Return (x, y) of the center of cell containing provided text 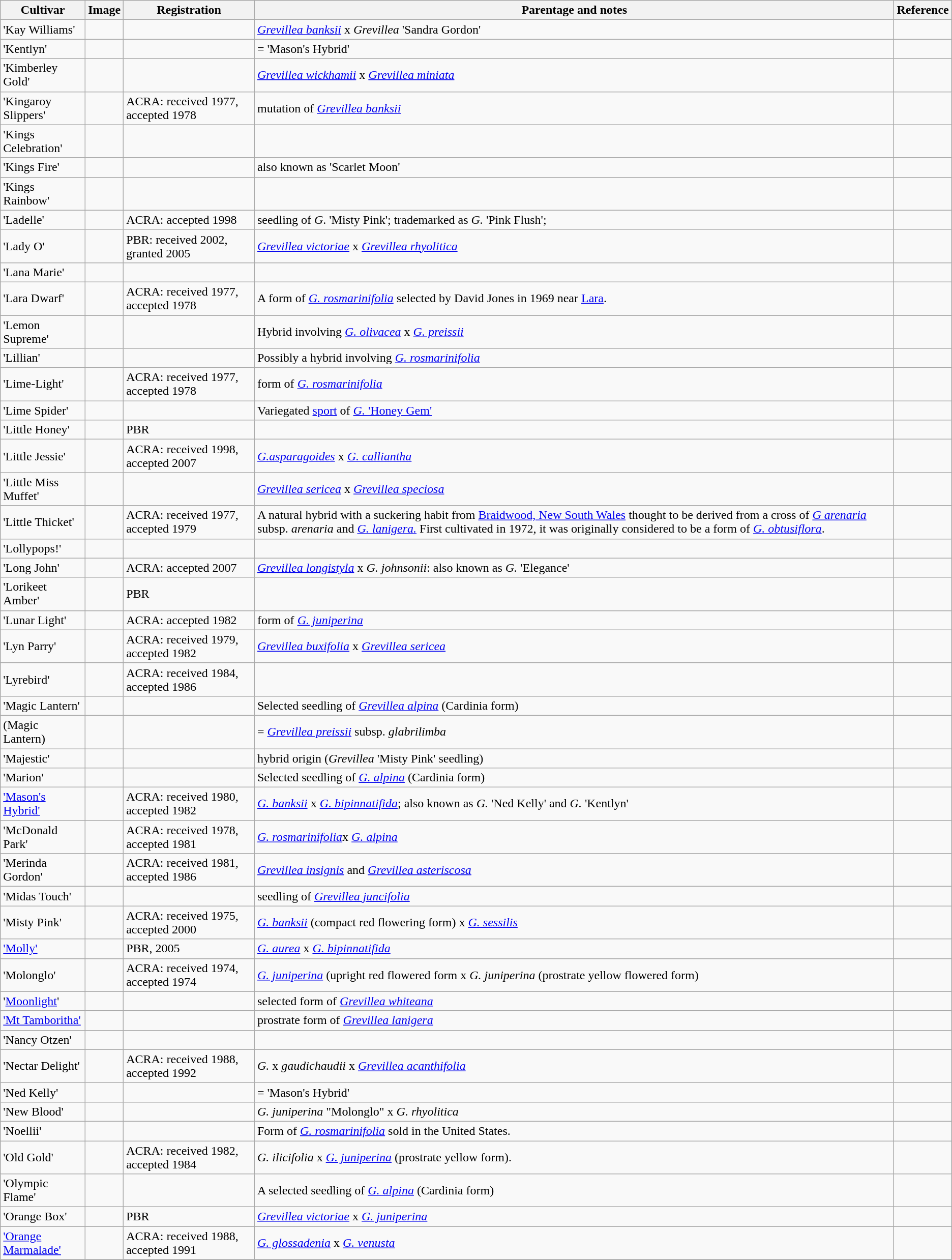
G. juniperina (upright red flowered form x G. juniperina (prostrate yellow flowered form) (574, 975)
'Orange Box' (43, 1217)
selected form of Grevillea whiteana (574, 1001)
'Noellii' (43, 1131)
(Magic Lantern) (43, 731)
A form of G. rosmarinifolia selected by David Jones in 1969 near Lara. (574, 298)
'Long John' (43, 568)
ACRA: received 1974, accepted 1974 (189, 975)
'Orange Marmalade' (43, 1243)
Possibly a hybrid involving G. rosmarinifolia (574, 358)
'Nancy Otzen' (43, 1040)
G. ilicifolia x G. juniperina (prostrate yellow form). (574, 1157)
seedling of G. 'Misty Pink'; trademarked as G. 'Pink Flush'; (574, 220)
'Merinda Gordon' (43, 870)
G.asparagoides x G. calliantha (574, 456)
= Grevillea preissii subsp. glabrilimba (574, 731)
Reference (923, 10)
'Mason's Hybrid' (43, 804)
'Little Thicket' (43, 522)
'Kay Williams' (43, 30)
seedling of Grevillea juncifolia (574, 896)
mutation of Grevillea banksii (574, 108)
'Magic Lantern' (43, 706)
Parentage and notes (574, 10)
ACRA: received 1982, accepted 1984 (189, 1157)
Variegated sport of G. 'Honey Gem' (574, 411)
Grevillea victoriae x Grevillea rhyolitica (574, 246)
'Nectar Delight' (43, 1066)
Grevillea buxifolia x Grevillea sericea (574, 646)
'Little Jessie' (43, 456)
G. juniperina "Molonglo" x G. rhyolitica (574, 1111)
'Molly' (43, 949)
ACRA: received 1981, accepted 1986 (189, 870)
'Kings Fire' (43, 167)
Selected seedling of G. alpina (Cardinia form) (574, 778)
'Ned Kelly' (43, 1092)
G. rosmarinifoliax G. alpina (574, 837)
'New Blood' (43, 1111)
'Lemon Supreme' (43, 332)
G. x gaudichaudii x Grevillea acanthifolia (574, 1066)
Grevillea banksii x Grevillea 'Sandra Gordon' (574, 30)
ACRA: received 1980, accepted 1982 (189, 804)
Selected seedling of Grevillea alpina (Cardinia form) (574, 706)
Image (105, 10)
Grevillea longistyla x G. johnsonii: also known as G. 'Elegance' (574, 568)
Grevillea victoriae x G. juniperina (574, 1217)
prostrate form of Grevillea lanigera (574, 1020)
ACRA: received 1988, accepted 1992 (189, 1066)
'Lime Spider' (43, 411)
'Lana Marie' (43, 272)
Cultivar (43, 10)
'Lime-Light' (43, 385)
'Moonlight' (43, 1001)
'Lunar Light' (43, 620)
PBR: received 2002, granted 2005 (189, 246)
hybrid origin (Grevillea 'Misty Pink' seedling) (574, 758)
G. glossadenia x G. venusta (574, 1243)
'Kimberley Gold' (43, 75)
Hybrid involving G. olivacea x G. preissii (574, 332)
'Midas Touch' (43, 896)
'Lady O' (43, 246)
ACRA: received 1978, accepted 1981 (189, 837)
G. banksii (compact red flowering form) x G. sessilis (574, 923)
'Kentlyn' (43, 49)
'Lyn Parry' (43, 646)
ACRA: accepted 1982 (189, 620)
Registration (189, 10)
'Kingaroy Slippers' (43, 108)
'Little Miss Muffet' (43, 489)
form of G. juniperina (574, 620)
ACRA: accepted 2007 (189, 568)
'Lara Dwarf' (43, 298)
Grevillea wickhamii x Grevillea miniata (574, 75)
ACRA: received 1975, accepted 2000 (189, 923)
'Ladelle' (43, 220)
A selected seedling of G. alpina (Cardinia form) (574, 1190)
form of G. rosmarinifolia (574, 385)
ACRA: received 1979, accepted 1982 (189, 646)
also known as 'Scarlet Moon' (574, 167)
'Majestic' (43, 758)
'Molonglo' (43, 975)
'Kings Celebration' (43, 141)
'Olympic Flame' (43, 1190)
ACRA: received 1998, accepted 2007 (189, 456)
'McDonald Park' (43, 837)
ACRA: accepted 1998 (189, 220)
G. banksii x G. bipinnatifida; also known as G. 'Ned Kelly' and G. 'Kentlyn' (574, 804)
'Marion' (43, 778)
'Kings Rainbow' (43, 193)
PBR, 2005 (189, 949)
'Old Gold' (43, 1157)
'Lollypops!' (43, 548)
'Misty Pink' (43, 923)
'Lillian' (43, 358)
Grevillea insignis and Grevillea asteriscosa (574, 870)
G. aurea x G. bipinnatifida (574, 949)
ACRA: received 1988, accepted 1991 (189, 1243)
'Lorikeet Amber' (43, 594)
'Mt Tamboritha' (43, 1020)
'Lyrebird' (43, 680)
ACRA: received 1977, accepted 1979 (189, 522)
Form of G. rosmarinifolia sold in the United States. (574, 1131)
ACRA: received 1984, accepted 1986 (189, 680)
Grevillea sericea x Grevillea speciosa (574, 489)
'Little Honey' (43, 430)
